For the text-containing cell, return its midpoint in (x, y) coordinate format. 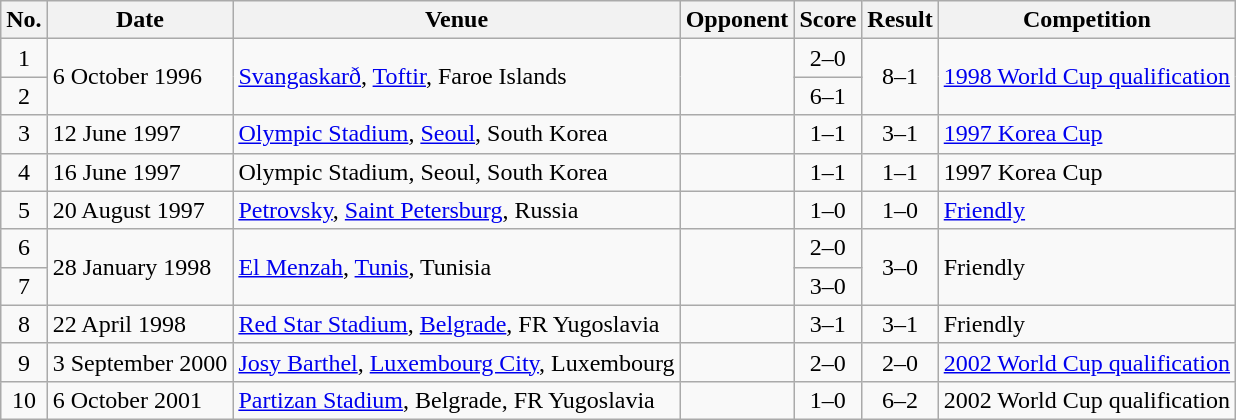
2 (24, 96)
8 (24, 324)
Red Star Stadium, Belgrade, FR Yugoslavia (456, 324)
7 (24, 286)
6–1 (828, 96)
3 (24, 134)
4 (24, 172)
5 (24, 210)
6 (24, 248)
3 September 2000 (140, 362)
No. (24, 20)
Partizan Stadium, Belgrade, FR Yugoslavia (456, 400)
6–2 (900, 400)
Date (140, 20)
28 January 1998 (140, 267)
12 June 1997 (140, 134)
1 (24, 58)
6 October 1996 (140, 77)
Svangaskarð, Toftir, Faroe Islands (456, 77)
Result (900, 20)
16 June 1997 (140, 172)
10 (24, 400)
Opponent (737, 20)
Competition (1086, 20)
Score (828, 20)
El Menzah, Tunis, Tunisia (456, 267)
22 April 1998 (140, 324)
9 (24, 362)
8–1 (900, 77)
Josy Barthel, Luxembourg City, Luxembourg (456, 362)
6 October 2001 (140, 400)
Petrovsky, Saint Petersburg, Russia (456, 210)
Venue (456, 20)
20 August 1997 (140, 210)
1998 World Cup qualification (1086, 77)
